For the text-containing cell, return its midpoint in (X, Y) coordinate format. 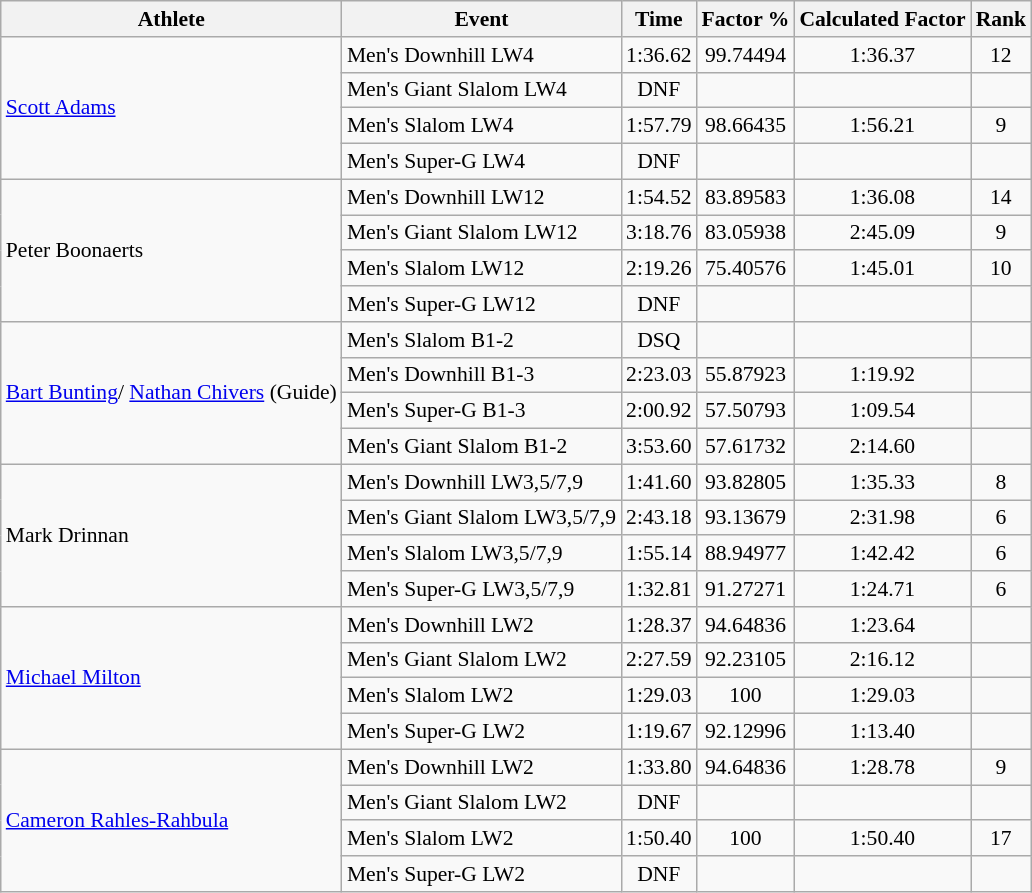
Men's Giant Slalom LW4 (482, 90)
1:24.71 (882, 589)
1:28.37 (658, 625)
Men's Downhill LW12 (482, 197)
Event (482, 19)
1:57.79 (658, 126)
1:32.81 (658, 589)
2:14.60 (882, 447)
1:56.21 (882, 126)
88.94977 (746, 554)
1:09.54 (882, 411)
1:28.78 (882, 767)
1:36.08 (882, 197)
2:16.12 (882, 660)
2:45.09 (882, 233)
Factor % (746, 19)
2:19.26 (658, 269)
Men's Giant Slalom B1-2 (482, 447)
2:00.92 (658, 411)
Men's Slalom B1-2 (482, 340)
83.89583 (746, 197)
Michael Milton (172, 678)
Bart Bunting/ Nathan Chivers (Guide) (172, 393)
2:31.98 (882, 518)
92.12996 (746, 732)
Scott Adams (172, 108)
1:19.67 (658, 732)
57.61732 (746, 447)
2:43.18 (658, 518)
75.40576 (746, 269)
1:13.40 (882, 732)
Men's Super-G B1-3 (482, 411)
Men's Slalom LW12 (482, 269)
Mark Drinnan (172, 535)
1:33.80 (658, 767)
Men's Super-G LW12 (482, 304)
Rank (1002, 19)
1:41.60 (658, 482)
1:36.37 (882, 55)
Athlete (172, 19)
12 (1002, 55)
2:23.03 (658, 375)
55.87923 (746, 375)
1:23.64 (882, 625)
1:35.33 (882, 482)
Calculated Factor (882, 19)
Men's Downhill B1-3 (482, 375)
Men's Super-G LW4 (482, 162)
8 (1002, 482)
1:55.14 (658, 554)
2:27.59 (658, 660)
99.74494 (746, 55)
3:18.76 (658, 233)
Cameron Rahles-Rahbula (172, 820)
Men's Slalom LW4 (482, 126)
10 (1002, 269)
93.13679 (746, 518)
1:54.52 (658, 197)
1:42.42 (882, 554)
Men's Downhill LW3,5/7,9 (482, 482)
1:19.92 (882, 375)
91.27271 (746, 589)
1:45.01 (882, 269)
83.05938 (746, 233)
3:53.60 (658, 447)
93.82805 (746, 482)
92.23105 (746, 660)
Time (658, 19)
14 (1002, 197)
Men's Giant Slalom LW3,5/7,9 (482, 518)
57.50793 (746, 411)
DSQ (658, 340)
Men's Slalom LW3,5/7,9 (482, 554)
17 (1002, 839)
Men's Super-G LW3,5/7,9 (482, 589)
Men's Downhill LW4 (482, 55)
1:36.62 (658, 55)
Men's Giant Slalom LW12 (482, 233)
Peter Boonaerts (172, 250)
98.66435 (746, 126)
